Detect which cell encompasses the target text, then output its [X, Y] center coordinate. 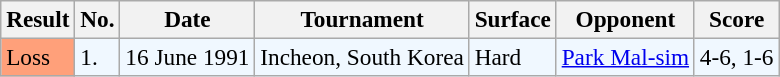
1. [98, 57]
Tournament [362, 19]
16 June 1991 [188, 57]
No. [98, 19]
Opponent [625, 19]
Incheon, South Korea [362, 57]
Date [188, 19]
Surface [512, 19]
Hard [512, 57]
Loss [38, 57]
4-6, 1-6 [736, 57]
Score [736, 19]
Result [38, 19]
Park Mal-sim [625, 57]
